Capture the cell that displays the provided text and extract its (X, Y) central coordinate. 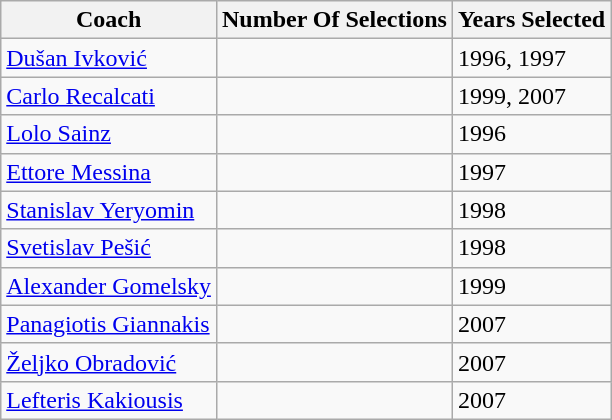
Carlo Recalcati (109, 96)
Svetislav Pešić (109, 248)
Lefteris Kakiousis (109, 400)
Number Of Selections (334, 20)
1997 (531, 172)
1996, 1997 (531, 58)
1999, 2007 (531, 96)
1996 (531, 134)
Stanislav Yeryomin (109, 210)
Ettore Messina (109, 172)
Željko Obradović (109, 362)
Dušan Ivković (109, 58)
Panagiotis Giannakis (109, 324)
Coach (109, 20)
Years Selected (531, 20)
Alexander Gomelsky (109, 286)
Lolo Sainz (109, 134)
1999 (531, 286)
